From the cell containing the given text, extract its center point as (x, y) coordinate. 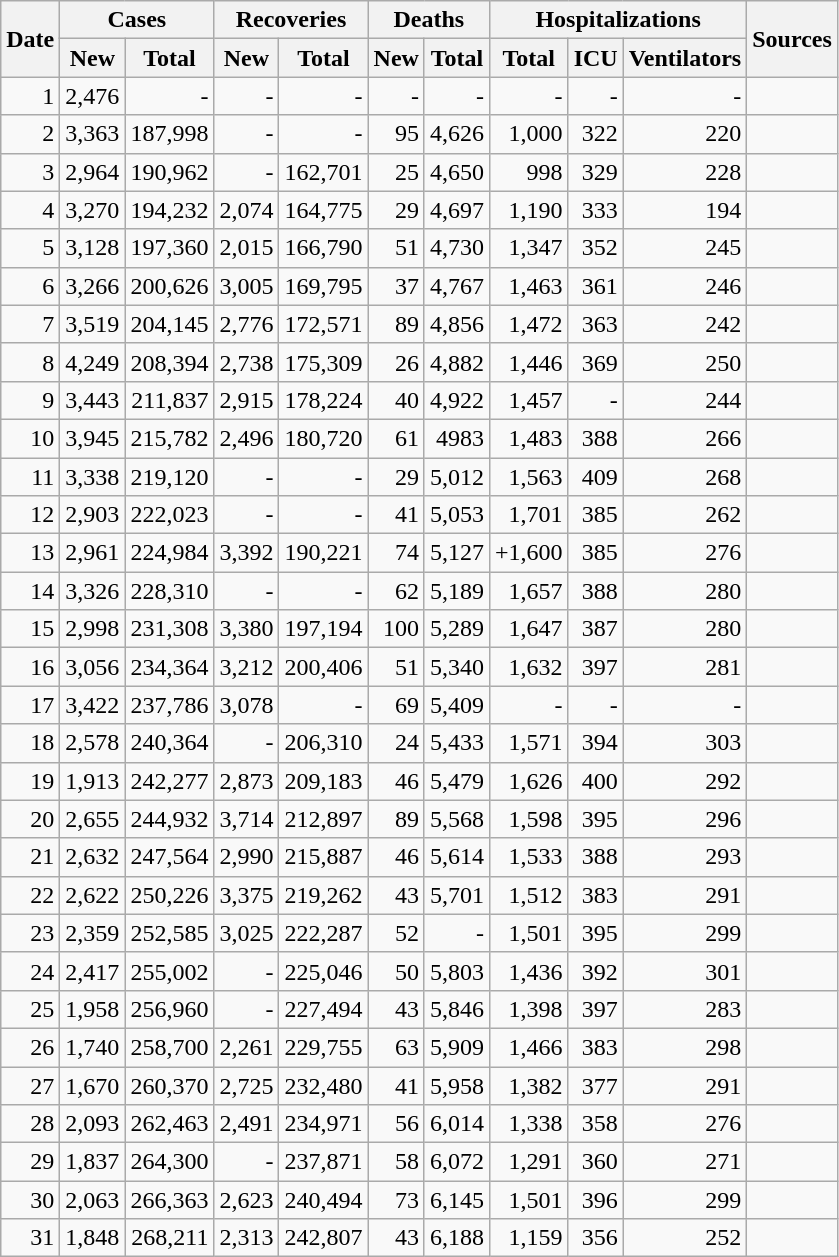
212,897 (324, 819)
10 (30, 438)
200,626 (170, 286)
22 (30, 895)
5,012 (456, 477)
219,262 (324, 895)
15 (30, 629)
228 (685, 172)
178,224 (324, 400)
998 (528, 172)
242,807 (324, 1238)
258,700 (170, 1047)
215,782 (170, 438)
3,078 (246, 705)
293 (685, 857)
266,363 (170, 1200)
2,313 (246, 1238)
5,289 (456, 629)
206,310 (324, 743)
9 (30, 400)
396 (596, 1200)
358 (596, 1124)
2,998 (92, 629)
3,945 (92, 438)
377 (596, 1085)
394 (596, 743)
19 (30, 781)
187,998 (170, 134)
298 (685, 1047)
333 (596, 210)
363 (596, 324)
2 (30, 134)
1,457 (528, 400)
2,359 (92, 933)
3 (30, 172)
400 (596, 781)
197,194 (324, 629)
1,913 (92, 781)
3,266 (92, 286)
2,496 (246, 438)
56 (396, 1124)
215,887 (324, 857)
6 (30, 286)
3,025 (246, 933)
190,962 (170, 172)
95 (396, 134)
356 (596, 1238)
4,650 (456, 172)
21 (30, 857)
12 (30, 515)
6,145 (456, 1200)
8 (30, 362)
4,249 (92, 362)
17 (30, 705)
1,466 (528, 1047)
190,221 (324, 553)
1,632 (528, 667)
5,127 (456, 553)
166,790 (324, 248)
227,494 (324, 1009)
4,767 (456, 286)
172,571 (324, 324)
231,308 (170, 629)
1,436 (528, 971)
3,338 (92, 477)
256,960 (170, 1009)
247,564 (170, 857)
2,632 (92, 857)
1,347 (528, 248)
1,657 (528, 591)
2,015 (246, 248)
4983 (456, 438)
1,958 (92, 1009)
73 (396, 1200)
322 (596, 134)
1,571 (528, 743)
262,463 (170, 1124)
Hospitalizations (618, 20)
301 (685, 971)
3,128 (92, 248)
296 (685, 819)
62 (396, 591)
2,990 (246, 857)
Deaths (428, 20)
3,519 (92, 324)
180,720 (324, 438)
+1,600 (528, 553)
271 (685, 1162)
2,578 (92, 743)
3,380 (246, 629)
5 (30, 248)
175,309 (324, 362)
4,730 (456, 248)
237,786 (170, 705)
211,837 (170, 400)
2,417 (92, 971)
3,392 (246, 553)
283 (685, 1009)
5,340 (456, 667)
303 (685, 743)
5,958 (456, 1085)
4,697 (456, 210)
5,909 (456, 1047)
2,903 (92, 515)
4,882 (456, 362)
58 (396, 1162)
225,046 (324, 971)
13 (30, 553)
6,014 (456, 1124)
264,300 (170, 1162)
228,310 (170, 591)
1,291 (528, 1162)
1,483 (528, 438)
3,363 (92, 134)
3,326 (92, 591)
204,145 (170, 324)
4 (30, 210)
3,056 (92, 667)
2,738 (246, 362)
4,922 (456, 400)
392 (596, 971)
2,725 (246, 1085)
360 (596, 1162)
250,226 (170, 895)
Cases (137, 20)
242 (685, 324)
Date (30, 39)
200,406 (324, 667)
240,364 (170, 743)
1,382 (528, 1085)
1,740 (92, 1047)
1,647 (528, 629)
18 (30, 743)
1,512 (528, 895)
3,212 (246, 667)
246 (685, 286)
361 (596, 286)
197,360 (170, 248)
1,472 (528, 324)
2,074 (246, 210)
2,623 (246, 1200)
5,803 (456, 971)
2,964 (92, 172)
2,063 (92, 1200)
162,701 (324, 172)
40 (396, 400)
37 (396, 286)
1,446 (528, 362)
329 (596, 172)
3,005 (246, 286)
1,338 (528, 1124)
242,277 (170, 781)
6,188 (456, 1238)
5,189 (456, 591)
219,120 (170, 477)
5,701 (456, 895)
244,932 (170, 819)
5,433 (456, 743)
1,701 (528, 515)
266 (685, 438)
1,190 (528, 210)
Recoveries (291, 20)
3,422 (92, 705)
5,614 (456, 857)
1,837 (92, 1162)
1,598 (528, 819)
1,848 (92, 1238)
409 (596, 477)
5,053 (456, 515)
255,002 (170, 971)
28 (30, 1124)
244 (685, 400)
74 (396, 553)
30 (30, 1200)
237,871 (324, 1162)
222,023 (170, 515)
1,533 (528, 857)
2,961 (92, 553)
5,409 (456, 705)
5,479 (456, 781)
281 (685, 667)
2,491 (246, 1124)
194,232 (170, 210)
7 (30, 324)
61 (396, 438)
4,626 (456, 134)
1,398 (528, 1009)
224,984 (170, 553)
164,775 (324, 210)
268,211 (170, 1238)
2,093 (92, 1124)
3,375 (246, 895)
27 (30, 1085)
262 (685, 515)
3,270 (92, 210)
1 (30, 96)
229,755 (324, 1047)
234,971 (324, 1124)
2,915 (246, 400)
69 (396, 705)
252 (685, 1238)
3,714 (246, 819)
2,655 (92, 819)
4,856 (456, 324)
1,000 (528, 134)
234,364 (170, 667)
31 (30, 1238)
Ventilators (685, 58)
20 (30, 819)
194 (685, 210)
23 (30, 933)
16 (30, 667)
268 (685, 477)
5,568 (456, 819)
14 (30, 591)
Sources (792, 39)
2,873 (246, 781)
50 (396, 971)
208,394 (170, 362)
169,795 (324, 286)
245 (685, 248)
222,287 (324, 933)
11 (30, 477)
209,183 (324, 781)
240,494 (324, 1200)
63 (396, 1047)
1,463 (528, 286)
352 (596, 248)
292 (685, 781)
5,846 (456, 1009)
250 (685, 362)
2,261 (246, 1047)
ICU (596, 58)
52 (396, 933)
2,622 (92, 895)
1,159 (528, 1238)
2,776 (246, 324)
232,480 (324, 1085)
1,670 (92, 1085)
252,585 (170, 933)
6,072 (456, 1162)
1,563 (528, 477)
260,370 (170, 1085)
3,443 (92, 400)
369 (596, 362)
387 (596, 629)
2,476 (92, 96)
100 (396, 629)
220 (685, 134)
1,626 (528, 781)
